Return the [X, Y] coordinate for the center point of the cell that contains the specified text.  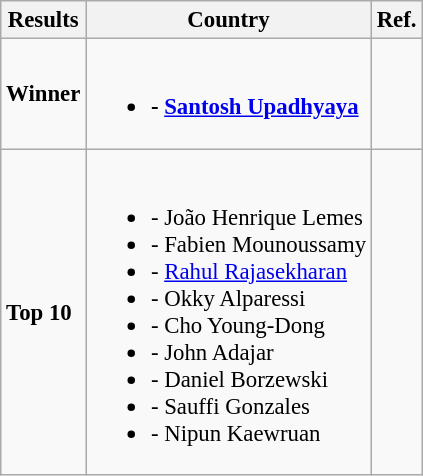
Country [229, 20]
- Santosh Upadhyaya [229, 94]
Winner [44, 94]
Ref. [396, 20]
Top 10 [44, 312]
Results [44, 20]
